Output the (x, y) coordinate of the center of the cell containing the given text.  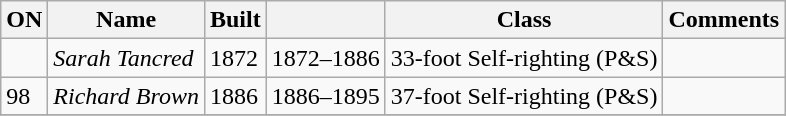
Built (235, 20)
33-foot Self-righting (P&S) (524, 58)
1872 (235, 58)
Class (524, 20)
Richard Brown (126, 96)
ON (24, 20)
1872–1886 (326, 58)
98 (24, 96)
1886 (235, 96)
Name (126, 20)
37-foot Self-righting (P&S) (524, 96)
Sarah Tancred (126, 58)
1886–1895 (326, 96)
Comments (724, 20)
